Provide the (X, Y) coordinate of the cell's center where the given text is located.  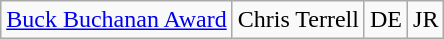
Chris Terrell (298, 20)
DE (386, 20)
Buck Buchanan Award (116, 20)
JR (426, 20)
